Locate the cell with the specified text and output its (x, y) center coordinate. 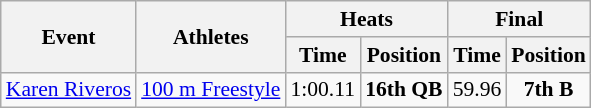
1:00.11 (322, 90)
Heats (366, 19)
Athletes (210, 36)
59.96 (478, 90)
7th B (548, 90)
Event (68, 36)
Final (520, 19)
100 m Freestyle (210, 90)
Karen Riveros (68, 90)
16th QB (404, 90)
